Return the [X, Y] coordinate for the center point of the cell that contains the specified text.  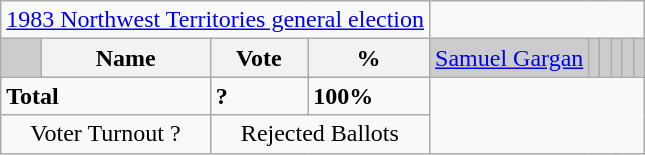
Voter Turnout ? [106, 134]
Vote [258, 58]
? [258, 96]
% [369, 58]
Total [106, 96]
100% [369, 96]
Name [126, 58]
1983 Northwest Territories general election [216, 20]
Samuel Gargan [510, 58]
Rejected Ballots [320, 134]
